Output the [X, Y] coordinate of the center of the cell containing the given text.  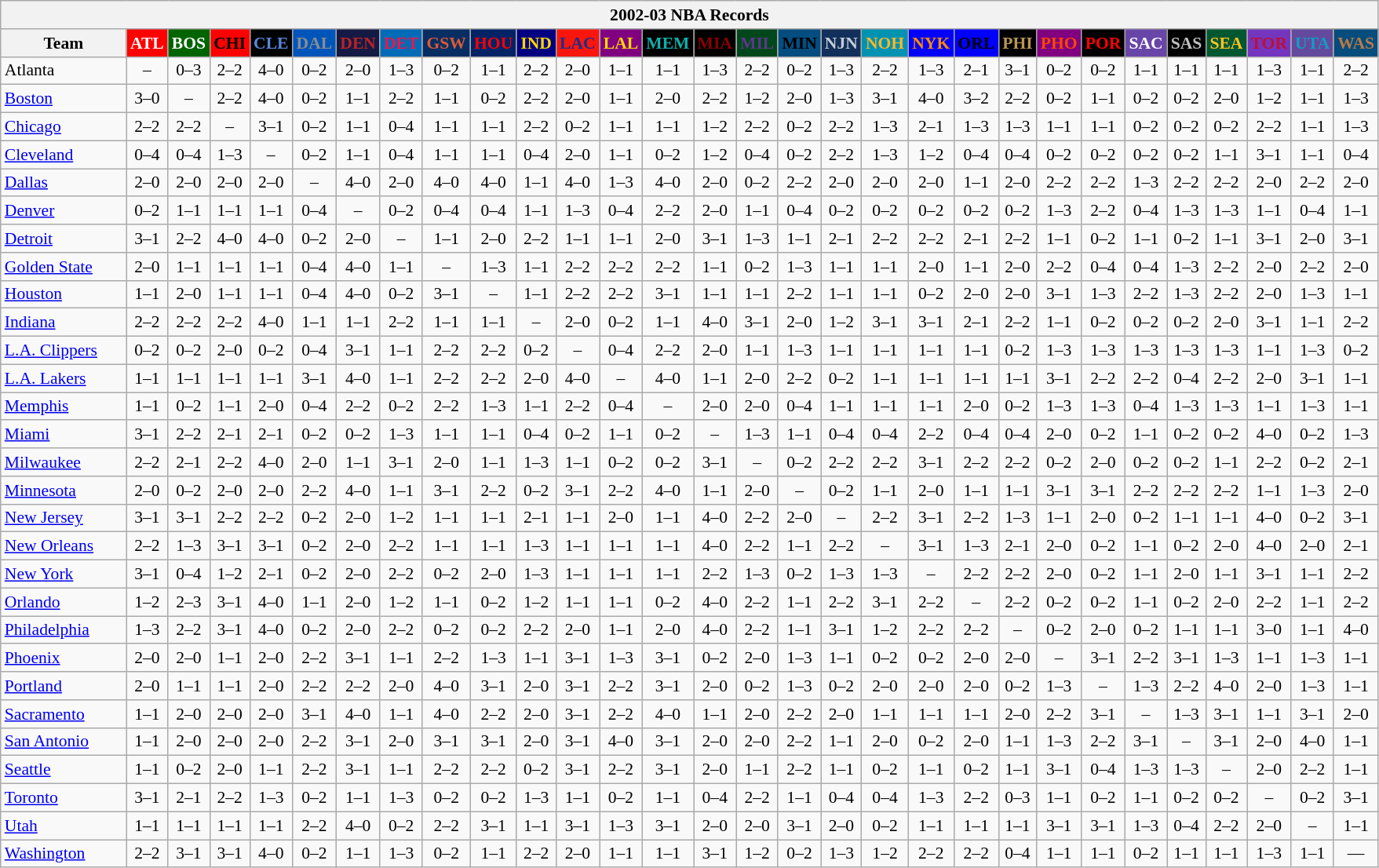
UTA [1312, 43]
Milwaukee [64, 462]
MIL [757, 43]
MIA [715, 43]
Toronto [64, 798]
SEA [1226, 43]
POR [1104, 43]
NOH [885, 43]
2–3 [188, 602]
CHI [229, 43]
Dallas [64, 183]
DEN [358, 43]
L.A. Clippers [64, 351]
Seattle [64, 770]
Houston [64, 294]
LAC [578, 43]
GSW [446, 43]
Portland [64, 686]
Minnesota [64, 491]
BOS [188, 43]
Sacramento [64, 714]
Orlando [64, 602]
ORL [976, 43]
Cleveland [64, 155]
2002-03 NBA Records [689, 15]
Memphis [64, 407]
HOU [493, 43]
SAC [1146, 43]
Atlanta [64, 71]
Denver [64, 211]
CLE [272, 43]
WAS [1356, 43]
Miami [64, 435]
Detroit [64, 239]
Chicago [64, 127]
ATL [148, 43]
LAL [622, 43]
New York [64, 574]
Utah [64, 826]
New Orleans [64, 546]
New Jersey [64, 518]
PHI [1017, 43]
NYK [931, 43]
3–2 [976, 99]
Boston [64, 99]
MEM [667, 43]
Indiana [64, 323]
MIN [799, 43]
DAL [315, 43]
DET [402, 43]
NJN [841, 43]
TOR [1270, 43]
PHO [1060, 43]
— [1356, 854]
Golden State [64, 267]
Phoenix [64, 658]
Team [64, 43]
Washington [64, 854]
IND [536, 43]
L.A. Lakers [64, 378]
San Antonio [64, 742]
SAS [1187, 43]
Philadelphia [64, 630]
